Pinpoint the cell where the given text exists, returning its [x, y] midpoint coordinate. 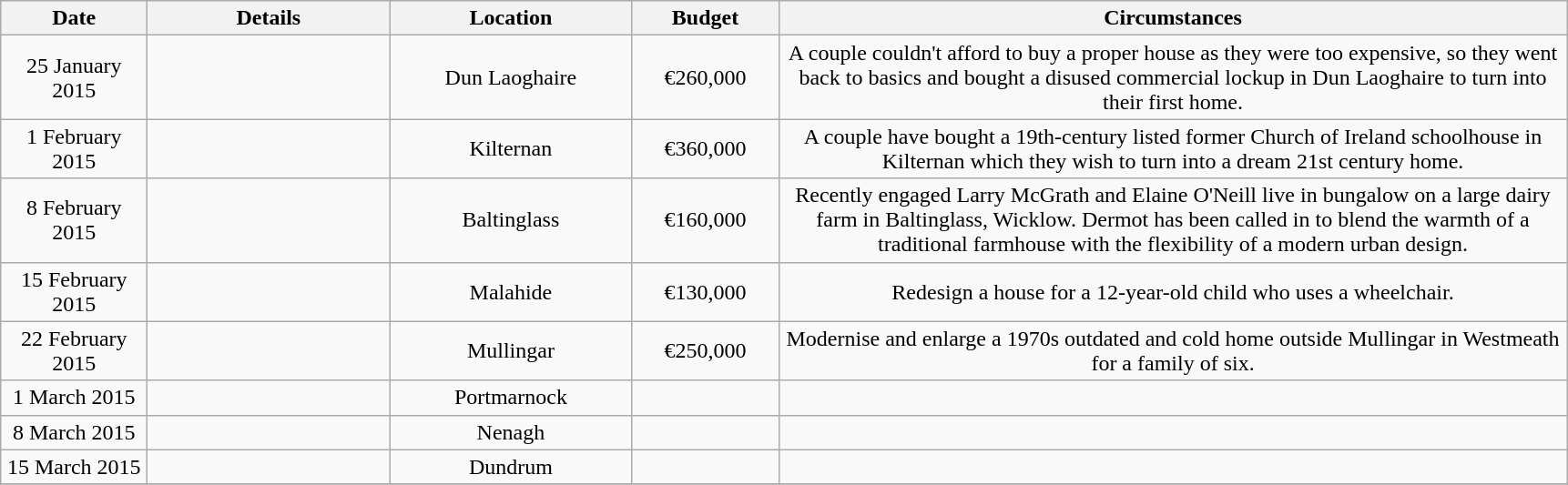
Modernise and enlarge a 1970s outdated and cold home outside Mullingar in Westmeath for a family of six. [1173, 351]
Kilternan [511, 149]
Baltinglass [511, 220]
1 February 2015 [75, 149]
1 March 2015 [75, 398]
Malahide [511, 291]
Nenagh [511, 432]
Portmarnock [511, 398]
15 March 2015 [75, 467]
Date [75, 18]
Dun Laoghaire [511, 77]
Budget [705, 18]
€360,000 [705, 149]
Location [511, 18]
25 January 2015 [75, 77]
Circumstances [1173, 18]
Redesign a house for a 12-year-old child who uses a wheelchair. [1173, 291]
15 February 2015 [75, 291]
A couple have bought a 19th-century listed former Church of Ireland schoolhouse in Kilternan which they wish to turn into a dream 21st century home. [1173, 149]
22 February 2015 [75, 351]
€260,000 [705, 77]
8 February 2015 [75, 220]
€250,000 [705, 351]
€160,000 [705, 220]
€130,000 [705, 291]
Details [269, 18]
Dundrum [511, 467]
Mullingar [511, 351]
8 March 2015 [75, 432]
